Return the (X, Y) coordinate for the center point of the cell that contains the specified text.  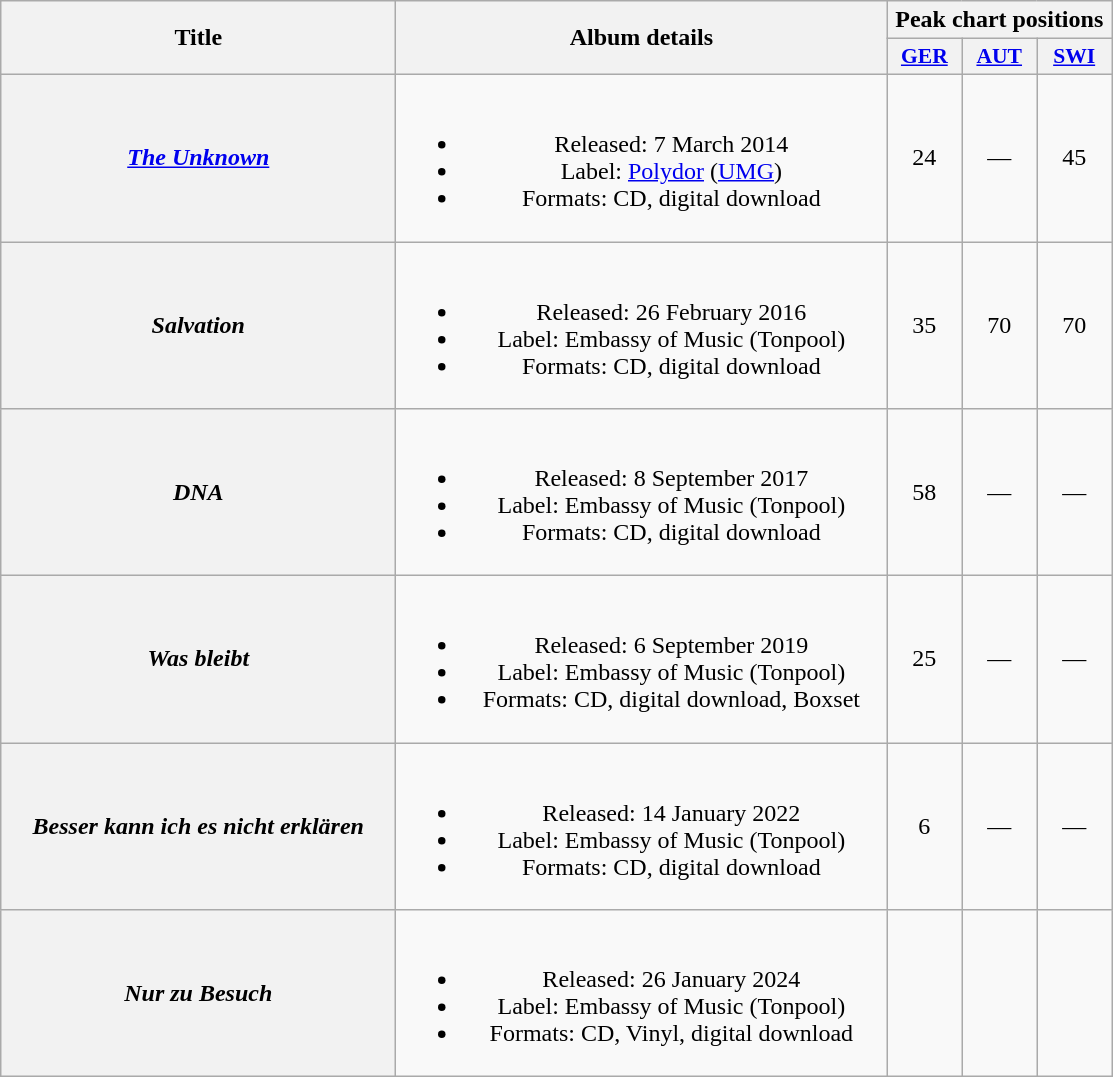
DNA (198, 492)
GER (924, 57)
35 (924, 326)
SWI (1074, 57)
Was bleibt (198, 660)
Nur zu Besuch (198, 994)
Besser kann ich es nicht erklären (198, 826)
Released: 7 March 2014Label: Polydor (UMG)Formats: CD, digital download (642, 158)
Released: 6 September 2019Label: Embassy of Music (Tonpool)Formats: CD, digital download, Boxset (642, 660)
Released: 26 January 2024Label: Embassy of Music (Tonpool)Formats: CD, Vinyl, digital download (642, 994)
6 (924, 826)
The Unknown (198, 158)
AUT (1000, 57)
Released: 14 January 2022Label: Embassy of Music (Tonpool)Formats: CD, digital download (642, 826)
45 (1074, 158)
58 (924, 492)
Title (198, 38)
24 (924, 158)
Album details (642, 38)
Salvation (198, 326)
Released: 26 February 2016Label: Embassy of Music (Tonpool)Formats: CD, digital download (642, 326)
Released: 8 September 2017Label: Embassy of Music (Tonpool)Formats: CD, digital download (642, 492)
Peak chart positions (1000, 20)
25 (924, 660)
